Provide the [X, Y] coordinate of the cell's center where the given text is located.  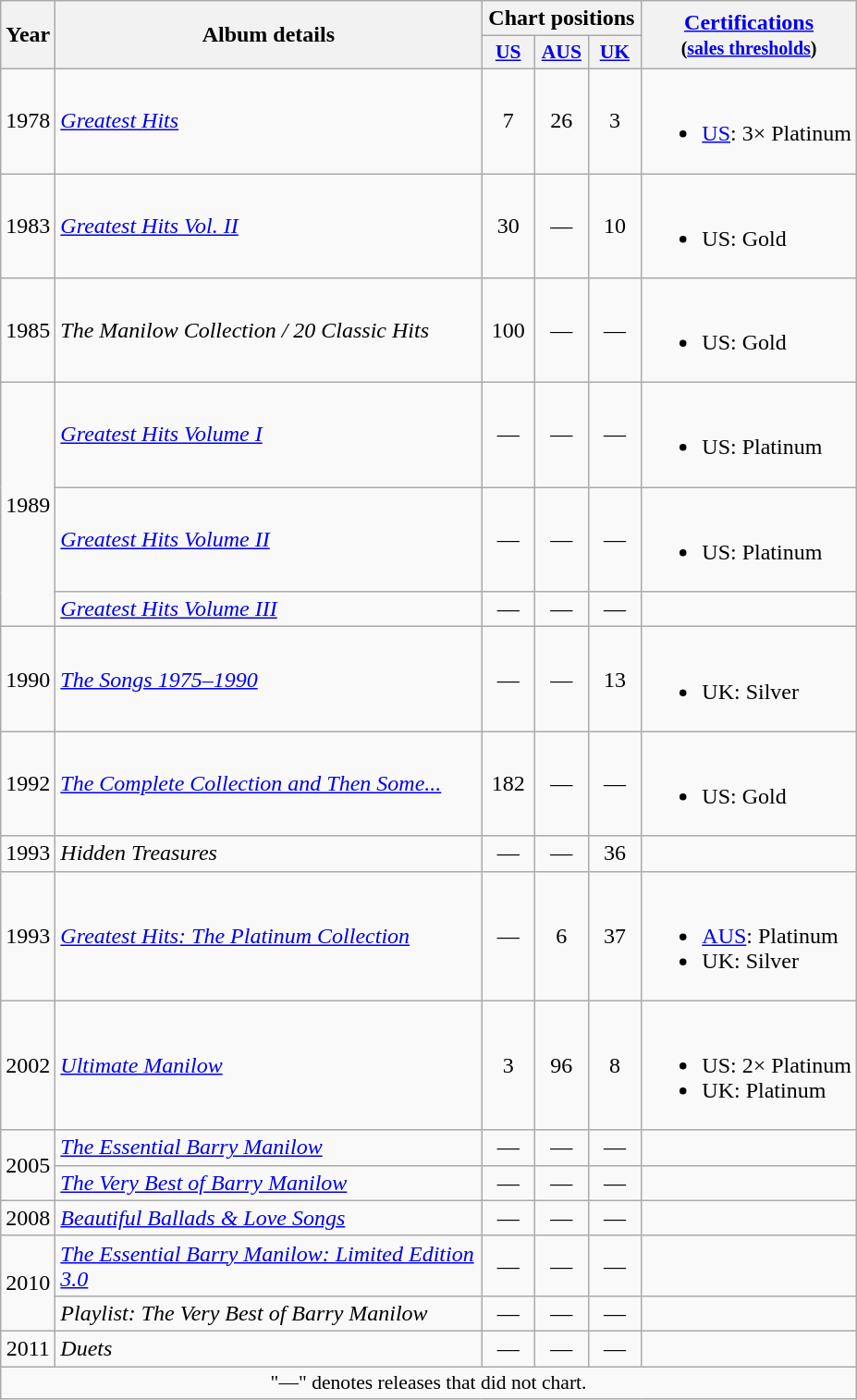
The Manilow Collection / 20 Classic Hits [268, 331]
26 [562, 120]
The Complete Collection and Then Some... [268, 784]
2011 [28, 1348]
Greatest Hits Volume III [268, 609]
The Essential Barry Manilow: Limited Edition 3.0 [268, 1265]
Playlist: The Very Best of Barry Manilow [268, 1313]
Beautiful Ballads & Love Songs [268, 1218]
US: 3× Platinum [749, 120]
Hidden Treasures [268, 854]
1989 [28, 505]
13 [615, 679]
36 [615, 854]
Greatest Hits: The Platinum Collection [268, 936]
Greatest Hits Volume I [268, 435]
7 [508, 120]
"—" denotes releases that did not chart. [429, 1383]
100 [508, 331]
1985 [28, 331]
Duets [268, 1348]
AUS: PlatinumUK: Silver [749, 936]
1992 [28, 784]
Greatest Hits Volume II [268, 540]
UK [615, 53]
US: 2× PlatinumUK: Platinum [749, 1065]
2008 [28, 1218]
1978 [28, 120]
30 [508, 226]
US [508, 53]
Year [28, 35]
The Very Best of Barry Manilow [268, 1183]
The Essential Barry Manilow [268, 1148]
Certifications(sales thresholds) [749, 35]
2002 [28, 1065]
1990 [28, 679]
96 [562, 1065]
182 [508, 784]
Greatest Hits [268, 120]
Chart positions [562, 18]
Album details [268, 35]
The Songs 1975–1990 [268, 679]
10 [615, 226]
AUS [562, 53]
8 [615, 1065]
1983 [28, 226]
2010 [28, 1283]
37 [615, 936]
2005 [28, 1165]
6 [562, 936]
Ultimate Manilow [268, 1065]
Greatest Hits Vol. II [268, 226]
UK: Silver [749, 679]
